Search for the cell housing the specified text and yield its [x, y] center coordinate. 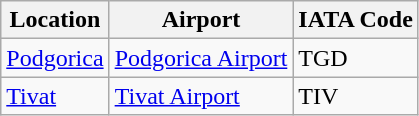
Location [55, 20]
IATA Code [356, 20]
Tivat [55, 96]
Podgorica Airport [201, 58]
TGD [356, 58]
Airport [201, 20]
Tivat Airport [201, 96]
TIV [356, 96]
Podgorica [55, 58]
